Return the (X, Y) coordinate for the center point of the cell that contains the specified text.  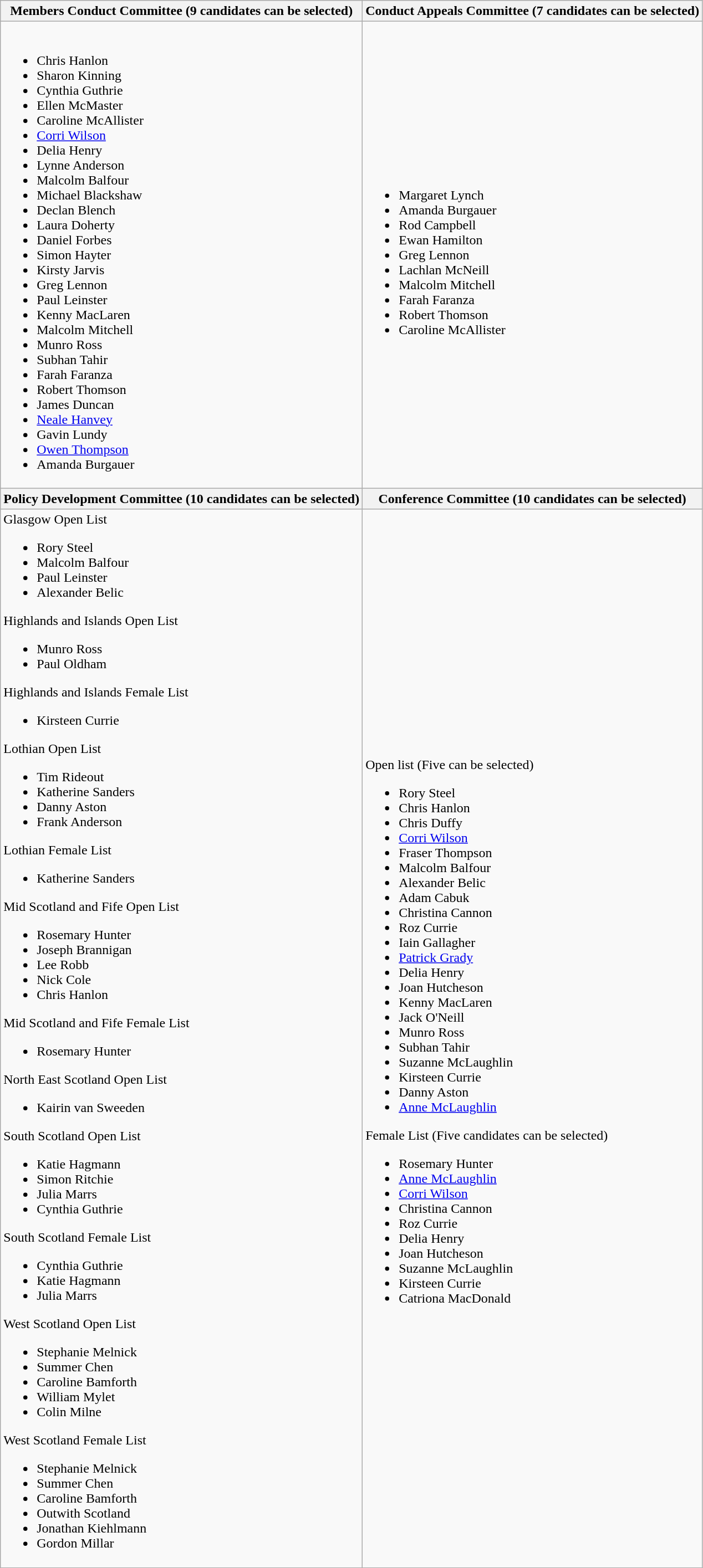
Policy Development Committee (10 candidates can be selected) (182, 499)
Members Conduct Committee (9 candidates can be selected) (182, 11)
Conference Committee (10 candidates can be selected) (532, 499)
Conduct Appeals Committee (7 candidates can be selected) (532, 11)
Margaret LynchAmanda BurgauerRod CampbellEwan HamiltonGreg LennonLachlan McNeillMalcolm MitchellFarah FaranzaRobert ThomsonCaroline McAllister (532, 255)
